Locate the cell with the specified text and output its [X, Y] center coordinate. 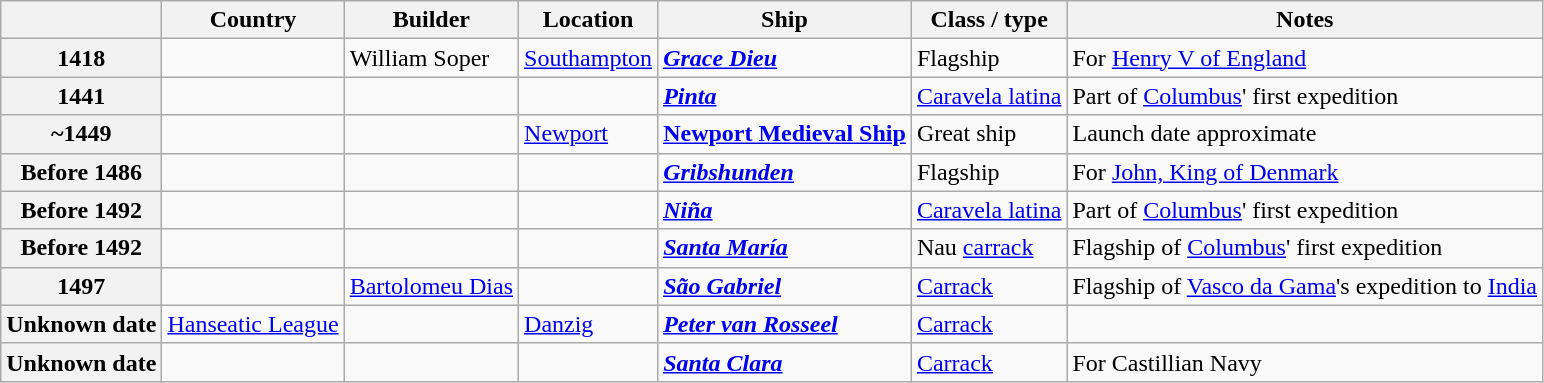
Danzig [588, 324]
Nau carrack [989, 248]
~1449 [82, 134]
Newport [588, 134]
São Gabriel [785, 286]
Class / type [989, 20]
Bartolomeu Dias [431, 286]
Country [253, 20]
1441 [82, 96]
Before 1486 [82, 172]
For Castillian Navy [1305, 362]
Hanseatic League [253, 324]
1418 [82, 58]
Ship [785, 20]
Niña [785, 210]
Gribshunden [785, 172]
Flagship of Columbus' first expedition [1305, 248]
William Soper [431, 58]
For Henry V of England [1305, 58]
For John, King of Denmark [1305, 172]
Great ship [989, 134]
Flagship of Vasco da Gama's expedition to India [1305, 286]
Santa María [785, 248]
Newport Medieval Ship [785, 134]
Pinta [785, 96]
Notes [1305, 20]
Launch date approximate [1305, 134]
Santa Clara [785, 362]
1497 [82, 286]
Peter van Rosseel [785, 324]
Location [588, 20]
Builder [431, 20]
Grace Dieu [785, 58]
Southampton [588, 58]
